Scan for the cell matching the given text and deliver its (X, Y) coordinate at center. 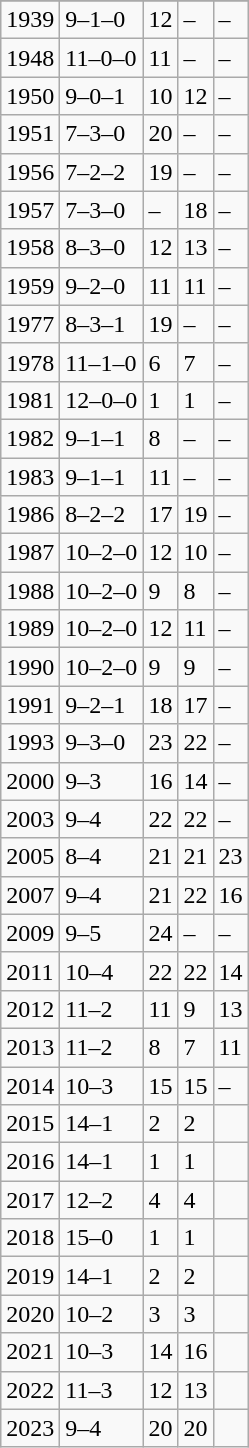
9–1–0 (102, 20)
1982 (30, 438)
8–3–1 (102, 324)
2014 (30, 1085)
1951 (30, 134)
2018 (30, 1238)
7–2–2 (102, 172)
2023 (30, 1428)
6 (160, 362)
2012 (30, 1009)
1978 (30, 362)
2017 (30, 1200)
1983 (30, 477)
2000 (30, 781)
1957 (30, 210)
1993 (30, 743)
1991 (30, 705)
9–2–0 (102, 286)
2020 (30, 1314)
2016 (30, 1162)
9–5 (102, 933)
9–0–1 (102, 96)
2007 (30, 895)
1950 (30, 96)
15–0 (102, 1238)
12–0–0 (102, 400)
24 (160, 933)
1939 (30, 20)
8–3–0 (102, 248)
2022 (30, 1390)
1948 (30, 58)
1990 (30, 667)
2003 (30, 819)
1988 (30, 591)
8–2–2 (102, 515)
2021 (30, 1352)
1981 (30, 400)
9–3 (102, 781)
11–3 (102, 1390)
9–2–1 (102, 705)
1959 (30, 286)
1977 (30, 324)
2013 (30, 1047)
2011 (30, 971)
9–3–0 (102, 743)
2005 (30, 857)
11–0–0 (102, 58)
12–2 (102, 1200)
2019 (30, 1276)
10–2 (102, 1314)
10–4 (102, 971)
8–4 (102, 857)
1989 (30, 629)
1956 (30, 172)
1958 (30, 248)
2015 (30, 1124)
1986 (30, 515)
2009 (30, 933)
1987 (30, 553)
11–1–0 (102, 362)
